Extract the (X, Y) coordinate from the center of the cell holding the provided text.  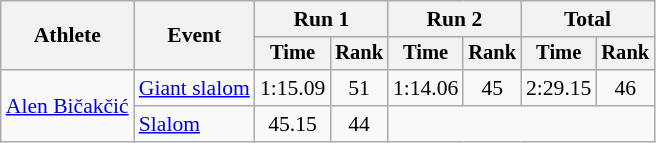
Run 2 (454, 19)
Alen Bičakčić (68, 106)
Run 1 (322, 19)
45.15 (292, 124)
Event (194, 36)
2:29.15 (558, 88)
44 (359, 124)
45 (492, 88)
1:15.09 (292, 88)
51 (359, 88)
Giant slalom (194, 88)
Athlete (68, 36)
46 (625, 88)
Total (588, 19)
1:14.06 (426, 88)
Slalom (194, 124)
